Return the [X, Y] coordinate for the center point of the cell that contains the specified text.  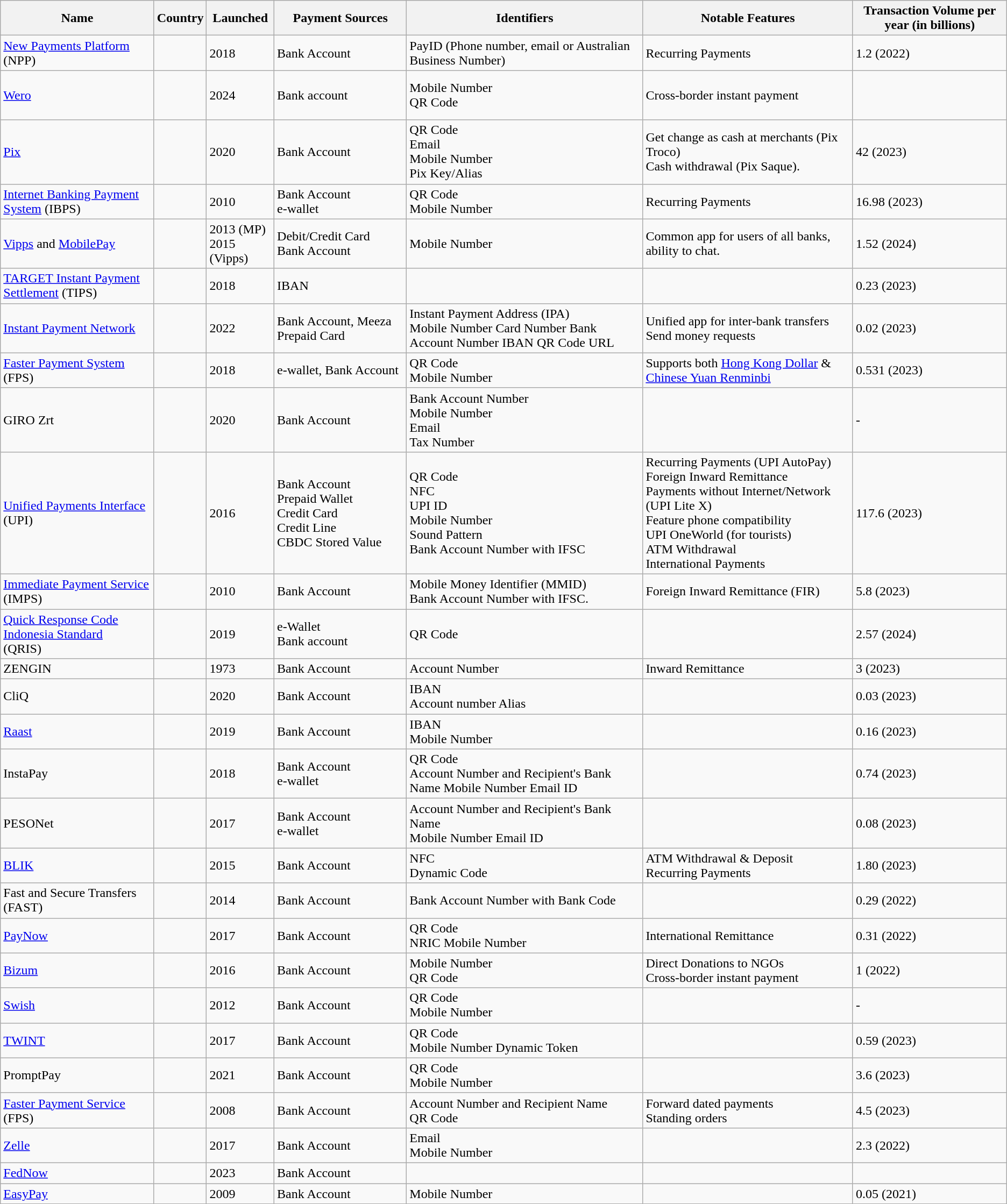
InstaPay [77, 774]
New Payments Platform (NPP) [77, 53]
0.05 (2021) [930, 1193]
e-WalletBank account [341, 633]
Instant Payment Address (IPA)Mobile Number Card Number Bank Account Number IBAN QR Code URL [525, 328]
CliQ [77, 697]
ATM Withdrawal & DepositRecurring Payments [748, 866]
Launched [240, 18]
Account Number and Recipient's Bank NameMobile Number Email ID [525, 823]
Forward dated paymentsStanding orders [748, 1110]
0.29 (2022) [930, 900]
2.3 (2022) [930, 1145]
QR Code [525, 633]
5.8 (2023) [930, 592]
Bank Account NumberMobile NumberEmailTax Number [525, 419]
Bank AccountPrepaid WalletCredit CardCredit LineCBDC Stored Value [341, 513]
1.2 (2022) [930, 53]
117.6 (2023) [930, 513]
2022 [240, 328]
Bizum [77, 970]
Bank account [341, 95]
QR CodeNRIC Mobile Number [525, 936]
PESONet [77, 823]
Pix [77, 152]
NFCDynamic Code [525, 866]
Payment Sources [341, 18]
Cross-border instant payment [748, 95]
1973 [240, 669]
Wero [77, 95]
Transaction Volume per year (in billions) [930, 18]
IBAN [341, 286]
2014 [240, 900]
42 (2023) [930, 152]
2.57 (2024) [930, 633]
Faster Payment Service (FPS) [77, 1110]
Direct Donations to NGOsCross-border instant payment [748, 970]
0.531 (2023) [930, 370]
Inward Remittance [748, 669]
Identifiers [525, 18]
Supports both Hong Kong Dollar & Chinese Yuan Renminbi [748, 370]
0.31 (2022) [930, 936]
0.02 (2023) [930, 328]
Bank Account Number with Bank Code [525, 900]
0.08 (2023) [930, 823]
PromptPay [77, 1075]
Swish [77, 1006]
Foreign Inward Remittance (FIR) [748, 592]
0.03 (2023) [930, 697]
Mobile Money Identifier (MMID)Bank Account Number with IFSC. [525, 592]
International Remittance [748, 936]
Get change as cash at merchants (Pix Troco)Cash withdrawal (Pix Saque). [748, 152]
2008 [240, 1110]
e-wallet, Bank Account [341, 370]
BLIK [77, 866]
0.16 (2023) [930, 731]
FedNow [77, 1173]
Internet Banking Payment System (IBPS) [77, 201]
TWINT [77, 1040]
2015 [240, 866]
PayNow [77, 936]
2012 [240, 1006]
16.98 (2023) [930, 201]
Raast [77, 731]
Faster Payment System (FPS) [77, 370]
Quick Response Code Indonesia Standard(QRIS) [77, 633]
TARGET Instant Payment Settlement (TIPS) [77, 286]
EasyPay [77, 1193]
2013 (MP)2015 (Vipps) [240, 244]
QR CodeNFCUPI IDMobile NumberSound PatternBank Account Number with IFSC [525, 513]
Immediate Payment Service (IMPS) [77, 592]
2024 [240, 95]
Account Number and Recipient NameQR Code [525, 1110]
2021 [240, 1075]
EmailMobile Number [525, 1145]
Vipps and MobilePay [77, 244]
Zelle [77, 1145]
QR CodeEmailMobile NumberPix Key/Alias [525, 152]
GIRO Zrt [77, 419]
2009 [240, 1193]
Country [180, 18]
0.23 (2023) [930, 286]
0.74 (2023) [930, 774]
1.52 (2024) [930, 244]
IBANMobile Number [525, 731]
Notable Features [748, 18]
Unified app for inter-bank transfersSend money requests [748, 328]
1.80 (2023) [930, 866]
Name [77, 18]
3 (2023) [930, 669]
Fast and Secure Transfers (FAST) [77, 900]
Common app for users of all banks, ability to chat. [748, 244]
Bank Account, Meeza Prepaid Card [341, 328]
0.59 (2023) [930, 1040]
Unified Payments Interface (UPI) [77, 513]
1 (2022) [930, 970]
Account Number [525, 669]
2023 [240, 1173]
QR CodeMobile Number Dynamic Token [525, 1040]
ZENGIN [77, 669]
Instant Payment Network [77, 328]
4.5 (2023) [930, 1110]
Debit/Credit CardBank Account [341, 244]
3.6 (2023) [930, 1075]
PayID (Phone number, email or Australian Business Number) [525, 53]
IBANAccount number Alias [525, 697]
QR CodeAccount Number and Recipient's Bank Name Mobile Number Email ID [525, 774]
